For the text-containing cell, return its midpoint in [x, y] coordinate format. 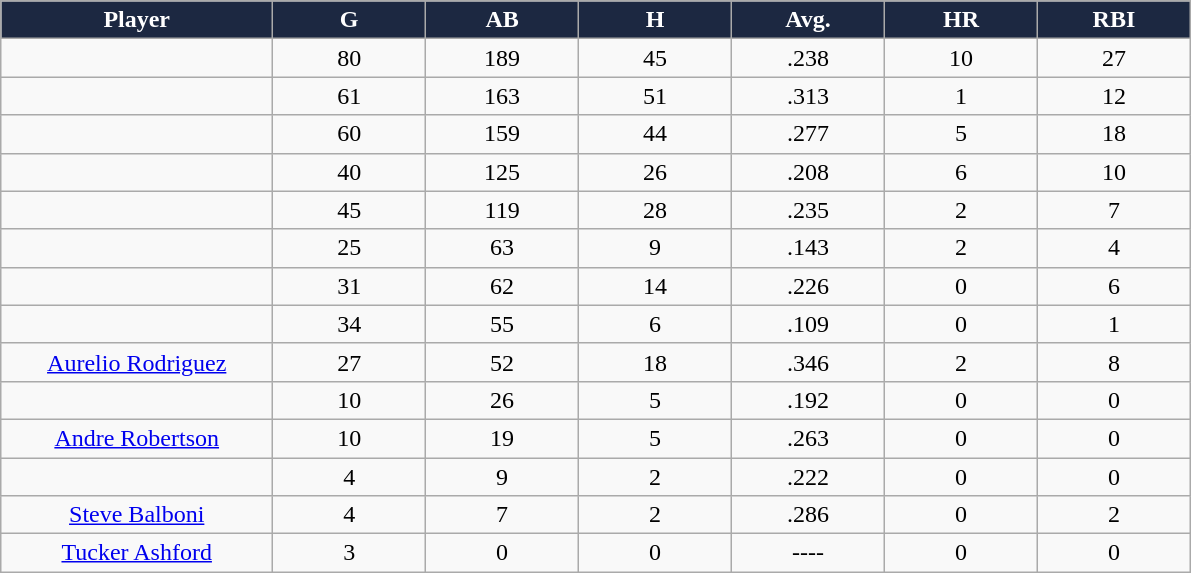
14 [656, 286]
44 [656, 134]
HR [960, 20]
55 [502, 324]
Tucker Ashford [137, 553]
163 [502, 96]
.208 [808, 172]
34 [350, 324]
.235 [808, 210]
3 [350, 553]
12 [1114, 96]
31 [350, 286]
.109 [808, 324]
Aurelio Rodriguez [137, 362]
.222 [808, 477]
61 [350, 96]
28 [656, 210]
52 [502, 362]
125 [502, 172]
.277 [808, 134]
---- [808, 553]
63 [502, 248]
189 [502, 58]
.286 [808, 515]
RBI [1114, 20]
119 [502, 210]
.263 [808, 438]
40 [350, 172]
25 [350, 248]
G [350, 20]
H [656, 20]
Andre Robertson [137, 438]
62 [502, 286]
159 [502, 134]
80 [350, 58]
19 [502, 438]
8 [1114, 362]
Avg. [808, 20]
AB [502, 20]
.238 [808, 58]
51 [656, 96]
.143 [808, 248]
.313 [808, 96]
.192 [808, 400]
.226 [808, 286]
Steve Balboni [137, 515]
.346 [808, 362]
60 [350, 134]
Player [137, 20]
